Detect which cell encompasses the target text, then output its [x, y] center coordinate. 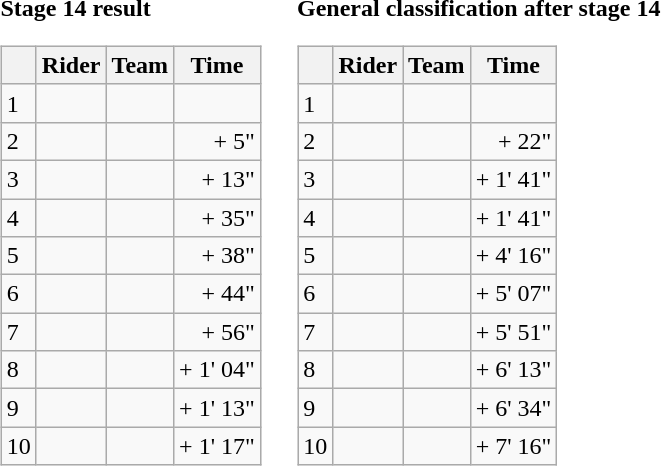
+ 13" [218, 179]
+ 44" [218, 294]
+ 38" [218, 256]
+ 1' 13" [218, 408]
+ 6' 34" [514, 408]
+ 7' 16" [514, 446]
+ 5' 07" [514, 294]
+ 6' 13" [514, 370]
+ 56" [218, 332]
+ 22" [514, 141]
+ 35" [218, 217]
+ 5' 51" [514, 332]
+ 5" [218, 141]
+ 1' 04" [218, 370]
+ 4' 16" [514, 256]
+ 1' 17" [218, 446]
